Provide the [X, Y] coordinate of the cell's center where the given text is located.  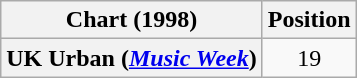
UK Urban (Music Week) [132, 58]
19 [309, 58]
Position [309, 20]
Chart (1998) [132, 20]
